Extract the [x, y] coordinate from the center of the cell holding the provided text.  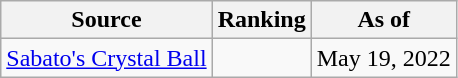
As of [384, 20]
Source [106, 20]
Sabato's Crystal Ball [106, 58]
Ranking [262, 20]
May 19, 2022 [384, 58]
